Detect which cell encompasses the target text, then output its (X, Y) center coordinate. 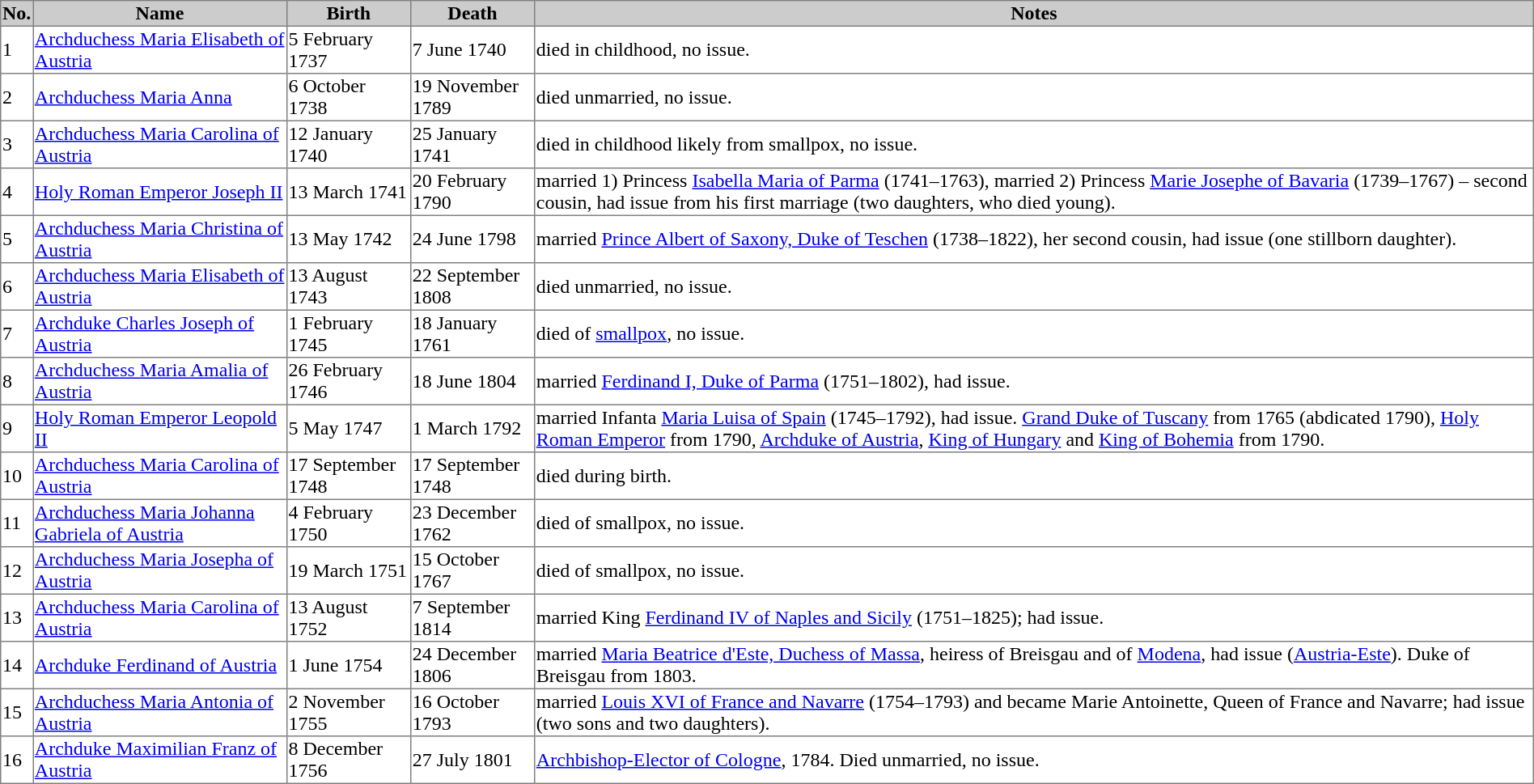
Birth (348, 14)
26 February 1746 (348, 381)
24 June 1798 (472, 239)
Archduchess Maria Anna (160, 97)
1 (17, 49)
Holy Roman Emperor Joseph II (160, 192)
married Ferdinand I, Duke of Parma (1751–1802), had issue. (1034, 381)
5 May 1747 (348, 428)
16 October 1793 (472, 712)
Archbishop-Elector of Cologne, 1784. Died unmarried, no issue. (1034, 760)
Name (160, 14)
19 March 1751 (348, 570)
2 (17, 97)
1 June 1754 (348, 665)
married Maria Beatrice d'Este, Duchess of Massa, heiress of Breisgau and of Modena, had issue (Austria-Este). Duke of Breisgau from 1803. (1034, 665)
20 February 1790 (472, 192)
married Louis XVI of France and Navarre (1754–1793) and became Marie Antoinette, Queen of France and Navarre; had issue (two sons and two daughters). (1034, 712)
9 (17, 428)
5 February 1737 (348, 49)
16 (17, 760)
6 (17, 286)
Archduchess Maria Johanna Gabriela of Austria (160, 523)
Archduke Ferdinand of Austria (160, 665)
Archduchess Maria Antonia of Austria (160, 712)
6 October 1738 (348, 97)
Archduchess Maria Christina of Austria (160, 239)
10 (17, 476)
7 June 1740 (472, 49)
Archduke Maximilian Franz of Austria (160, 760)
14 (17, 665)
Notes (1034, 14)
18 June 1804 (472, 381)
24 December 1806 (472, 665)
4 February 1750 (348, 523)
13 (17, 617)
18 January 1761 (472, 333)
Archduchess Maria Josepha of Austria (160, 570)
19 November 1789 (472, 97)
No. (17, 14)
13 August 1752 (348, 617)
11 (17, 523)
22 September 1808 (472, 286)
4 (17, 192)
died in childhood likely from smallpox, no issue. (1034, 144)
12 January 1740 (348, 144)
8 (17, 381)
15 (17, 712)
27 July 1801 (472, 760)
8 December 1756 (348, 760)
died in childhood, no issue. (1034, 49)
15 October 1767 (472, 570)
died during birth. (1034, 476)
13 March 1741 (348, 192)
1 March 1792 (472, 428)
5 (17, 239)
25 January 1741 (472, 144)
12 (17, 570)
married Prince Albert of Saxony, Duke of Teschen (1738–1822), her second cousin, had issue (one stillborn daughter). (1034, 239)
13 May 1742 (348, 239)
1 February 1745 (348, 333)
7 September 1814 (472, 617)
3 (17, 144)
Holy Roman Emperor Leopold II (160, 428)
23 December 1762 (472, 523)
Archduchess Maria Amalia of Austria (160, 381)
7 (17, 333)
13 August 1743 (348, 286)
2 November 1755 (348, 712)
Death (472, 14)
married King Ferdinand IV of Naples and Sicily (1751–1825); had issue. (1034, 617)
Archduke Charles Joseph of Austria (160, 333)
